Find where the given text appears and provide that cell's center as [X, Y] coordinate. 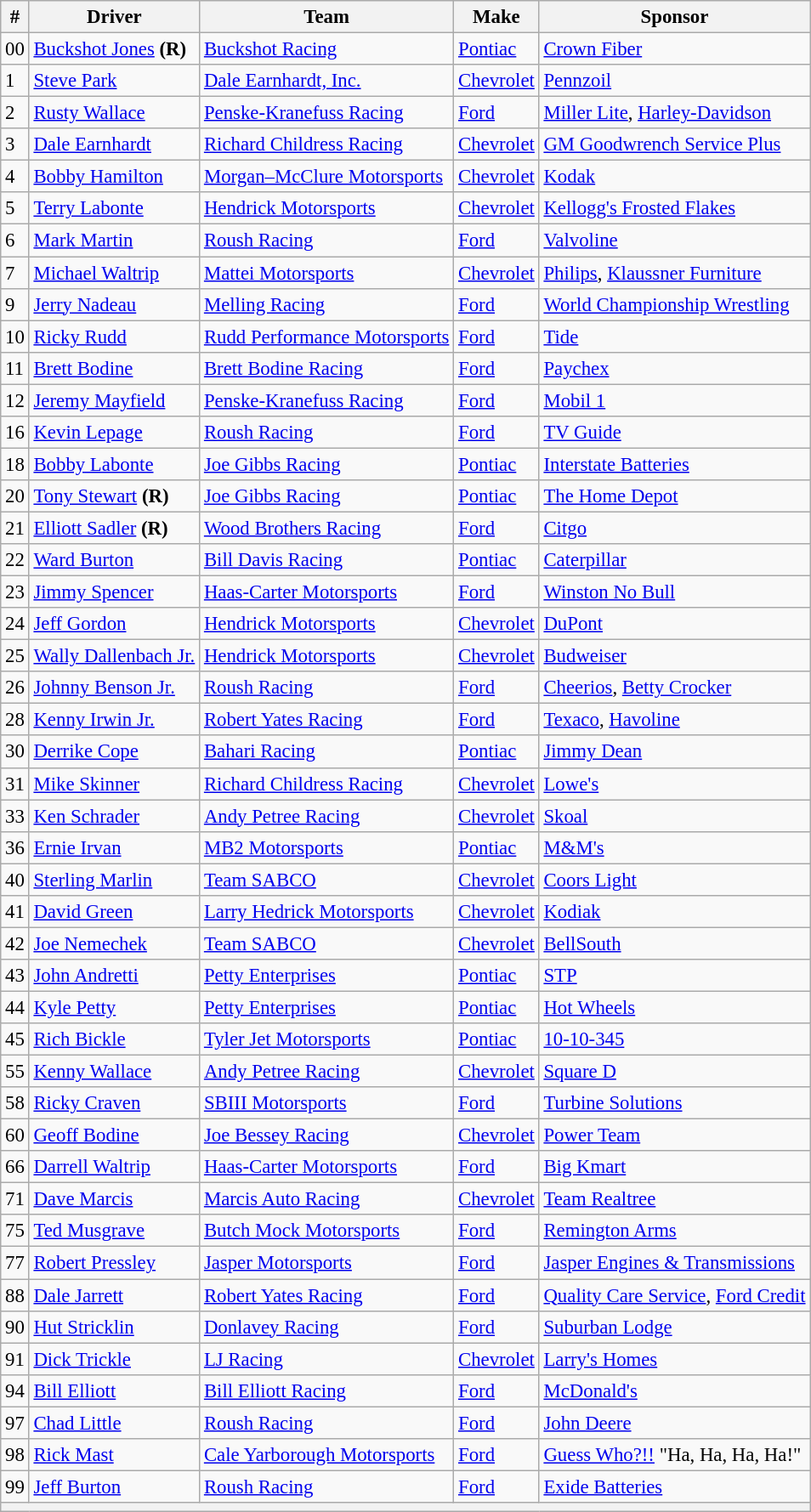
Mattei Motorsports [326, 273]
22 [15, 560]
Jeremy Mayfield [114, 400]
41 [15, 912]
Rick Mast [114, 1455]
Guess Who?!! "Ha, Ha, Ha, Ha!" [675, 1455]
1 [15, 81]
11 [15, 368]
90 [15, 1327]
Bill Davis Racing [326, 560]
Mark Martin [114, 241]
Dick Trickle [114, 1359]
4 [15, 177]
Miller Lite, Harley-Davidson [675, 113]
Hot Wheels [675, 1007]
Chad Little [114, 1423]
Jeff Burton [114, 1487]
91 [15, 1359]
BellSouth [675, 943]
75 [15, 1232]
McDonald's [675, 1390]
Ward Burton [114, 560]
John Deere [675, 1423]
42 [15, 943]
10-10-345 [675, 1039]
00 [15, 49]
Driver [114, 17]
Sponsor [675, 17]
Bahari Racing [326, 752]
Dale Earnhardt [114, 144]
Cale Yarborough Motorsports [326, 1455]
Jeff Gordon [114, 624]
Larry's Homes [675, 1359]
40 [15, 880]
# [15, 17]
94 [15, 1390]
Big Kmart [675, 1167]
Bill Elliott Racing [326, 1390]
88 [15, 1295]
60 [15, 1135]
Dale Earnhardt, Inc. [326, 81]
LJ Racing [326, 1359]
STP [675, 976]
24 [15, 624]
Bill Elliott [114, 1390]
Derrike Cope [114, 752]
Brett Bodine Racing [326, 368]
Make [496, 17]
98 [15, 1455]
TV Guide [675, 433]
Wood Brothers Racing [326, 528]
Cheerios, Betty Crocker [675, 688]
Jasper Engines & Transmissions [675, 1263]
20 [15, 496]
58 [15, 1103]
66 [15, 1167]
Joe Nemechek [114, 943]
Kodiak [675, 912]
Ricky Rudd [114, 337]
GM Goodwrench Service Plus [675, 144]
David Green [114, 912]
Coors Light [675, 880]
The Home Depot [675, 496]
Joe Bessey Racing [326, 1135]
Melling Racing [326, 304]
55 [15, 1072]
2 [15, 113]
16 [15, 433]
Elliott Sadler (R) [114, 528]
31 [15, 784]
Steve Park [114, 81]
Quality Care Service, Ford Credit [675, 1295]
43 [15, 976]
Ted Musgrave [114, 1232]
World Championship Wrestling [675, 304]
M&M's [675, 847]
Exide Batteries [675, 1487]
71 [15, 1199]
Paychex [675, 368]
Winston No Bull [675, 592]
Mobil 1 [675, 400]
Ernie Irvan [114, 847]
Tony Stewart (R) [114, 496]
Lowe's [675, 784]
Kellogg's Frosted Flakes [675, 208]
Philips, Klaussner Furniture [675, 273]
Budweiser [675, 656]
Rudd Performance Motorsports [326, 337]
Jerry Nadeau [114, 304]
3 [15, 144]
Pennzoil [675, 81]
Wally Dallenbach Jr. [114, 656]
MB2 Motorsports [326, 847]
23 [15, 592]
Larry Hedrick Motorsports [326, 912]
Geoff Bodine [114, 1135]
Remington Arms [675, 1232]
Jasper Motorsports [326, 1263]
10 [15, 337]
Caterpillar [675, 560]
Hut Stricklin [114, 1327]
18 [15, 464]
Square D [675, 1072]
44 [15, 1007]
Marcis Auto Racing [326, 1199]
Buckshot Jones (R) [114, 49]
Kenny Wallace [114, 1072]
Tide [675, 337]
Dave Marcis [114, 1199]
Johnny Benson Jr. [114, 688]
Donlavey Racing [326, 1327]
26 [15, 688]
Jimmy Dean [675, 752]
Darrell Waltrip [114, 1167]
Mike Skinner [114, 784]
Tyler Jet Motorsports [326, 1039]
25 [15, 656]
Suburban Lodge [675, 1327]
Power Team [675, 1135]
33 [15, 816]
Brett Bodine [114, 368]
45 [15, 1039]
Butch Mock Motorsports [326, 1232]
30 [15, 752]
Ken Schrader [114, 816]
Citgo [675, 528]
Interstate Batteries [675, 464]
99 [15, 1487]
Sterling Marlin [114, 880]
Team Realtree [675, 1199]
Kodak [675, 177]
Rich Bickle [114, 1039]
Ricky Craven [114, 1103]
Robert Pressley [114, 1263]
12 [15, 400]
Terry Labonte [114, 208]
Rusty Wallace [114, 113]
Kenny Irwin Jr. [114, 720]
36 [15, 847]
Crown Fiber [675, 49]
Buckshot Racing [326, 49]
Bobby Labonte [114, 464]
6 [15, 241]
Bobby Hamilton [114, 177]
Valvoline [675, 241]
21 [15, 528]
Skoal [675, 816]
Team [326, 17]
Kyle Petty [114, 1007]
John Andretti [114, 976]
Kevin Lepage [114, 433]
28 [15, 720]
Michael Waltrip [114, 273]
DuPont [675, 624]
Dale Jarrett [114, 1295]
77 [15, 1263]
5 [15, 208]
97 [15, 1423]
Texaco, Havoline [675, 720]
Jimmy Spencer [114, 592]
9 [15, 304]
Turbine Solutions [675, 1103]
SBIII Motorsports [326, 1103]
7 [15, 273]
Morgan–McClure Motorsports [326, 177]
